Scan for the cell matching the given text and deliver its (x, y) coordinate at center. 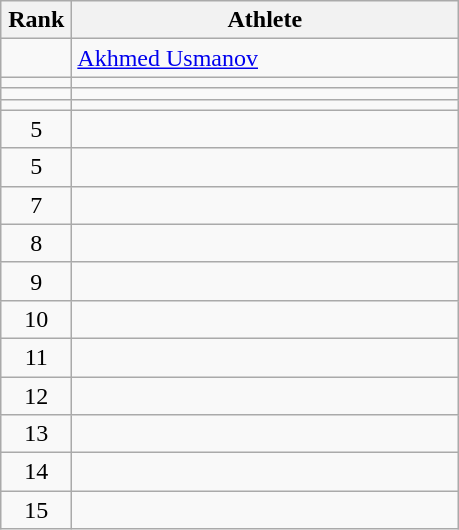
Akhmed Usmanov (265, 58)
Athlete (265, 20)
15 (36, 510)
10 (36, 319)
7 (36, 205)
11 (36, 357)
12 (36, 395)
8 (36, 243)
Rank (36, 20)
13 (36, 434)
9 (36, 281)
14 (36, 472)
